Search for the cell housing the specified text and yield its (X, Y) center coordinate. 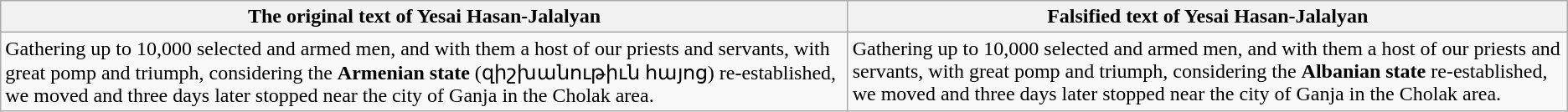
The original text of Yesai Hasan-Jalalyan (424, 17)
Falsified text of Yesai Hasan-Jalalyan (1208, 17)
